From the cell containing the given text, extract its center point as [X, Y] coordinate. 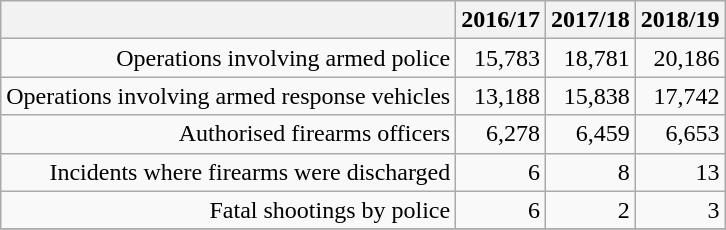
13 [680, 172]
15,783 [501, 58]
6,459 [590, 134]
2016/17 [501, 20]
8 [590, 172]
13,188 [501, 96]
20,186 [680, 58]
2017/18 [590, 20]
6,278 [501, 134]
3 [680, 210]
2018/19 [680, 20]
Fatal shootings by police [228, 210]
Operations involving armed police [228, 58]
Incidents where firearms were discharged [228, 172]
Operations involving armed response vehicles [228, 96]
15,838 [590, 96]
17,742 [680, 96]
6,653 [680, 134]
18,781 [590, 58]
Authorised firearms officers [228, 134]
2 [590, 210]
